Return the (x, y) coordinate for the center point of the cell that contains the specified text.  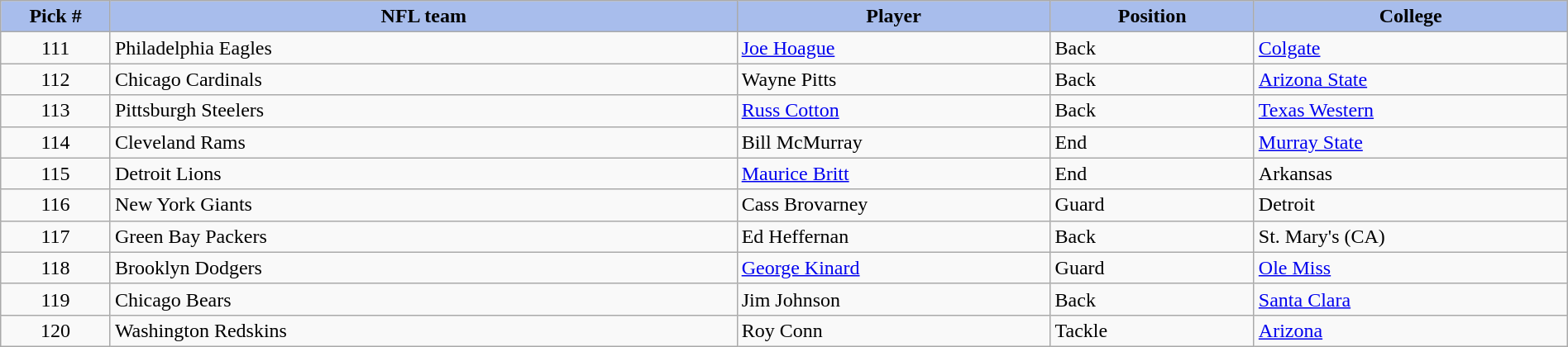
Philadelphia Eagles (423, 48)
Chicago Cardinals (423, 79)
Russ Cotton (893, 111)
Colgate (1411, 48)
Jim Johnson (893, 299)
Player (893, 17)
115 (56, 173)
Joe Hoague (893, 48)
Detroit (1411, 205)
120 (56, 330)
Murray State (1411, 142)
College (1411, 17)
George Kinard (893, 268)
Cass Brovarney (893, 205)
111 (56, 48)
Pick # (56, 17)
Roy Conn (893, 330)
Chicago Bears (423, 299)
Wayne Pitts (893, 79)
Pittsburgh Steelers (423, 111)
Green Bay Packers (423, 236)
Arizona State (1411, 79)
St. Mary's (CA) (1411, 236)
118 (56, 268)
Bill McMurray (893, 142)
Washington Redskins (423, 330)
Arkansas (1411, 173)
Santa Clara (1411, 299)
New York Giants (423, 205)
Texas Western (1411, 111)
116 (56, 205)
Ed Heffernan (893, 236)
Maurice Britt (893, 173)
Arizona (1411, 330)
Cleveland Rams (423, 142)
Brooklyn Dodgers (423, 268)
112 (56, 79)
Detroit Lions (423, 173)
117 (56, 236)
113 (56, 111)
Tackle (1152, 330)
114 (56, 142)
119 (56, 299)
Ole Miss (1411, 268)
NFL team (423, 17)
Position (1152, 17)
